Search for the cell housing the specified text and yield its (X, Y) center coordinate. 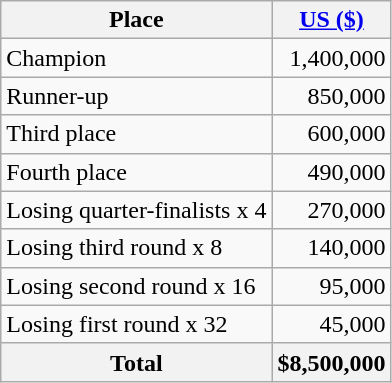
95,000 (332, 286)
600,000 (332, 134)
Runner-up (136, 96)
Losing third round x 8 (136, 248)
US ($) (332, 20)
Total (136, 362)
Losing second round x 16 (136, 286)
Champion (136, 58)
Third place (136, 134)
1,400,000 (332, 58)
Place (136, 20)
490,000 (332, 172)
Fourth place (136, 172)
850,000 (332, 96)
140,000 (332, 248)
Losing first round x 32 (136, 324)
$8,500,000 (332, 362)
45,000 (332, 324)
270,000 (332, 210)
Losing quarter-finalists x 4 (136, 210)
